For the text-containing cell, return its midpoint in (X, Y) coordinate format. 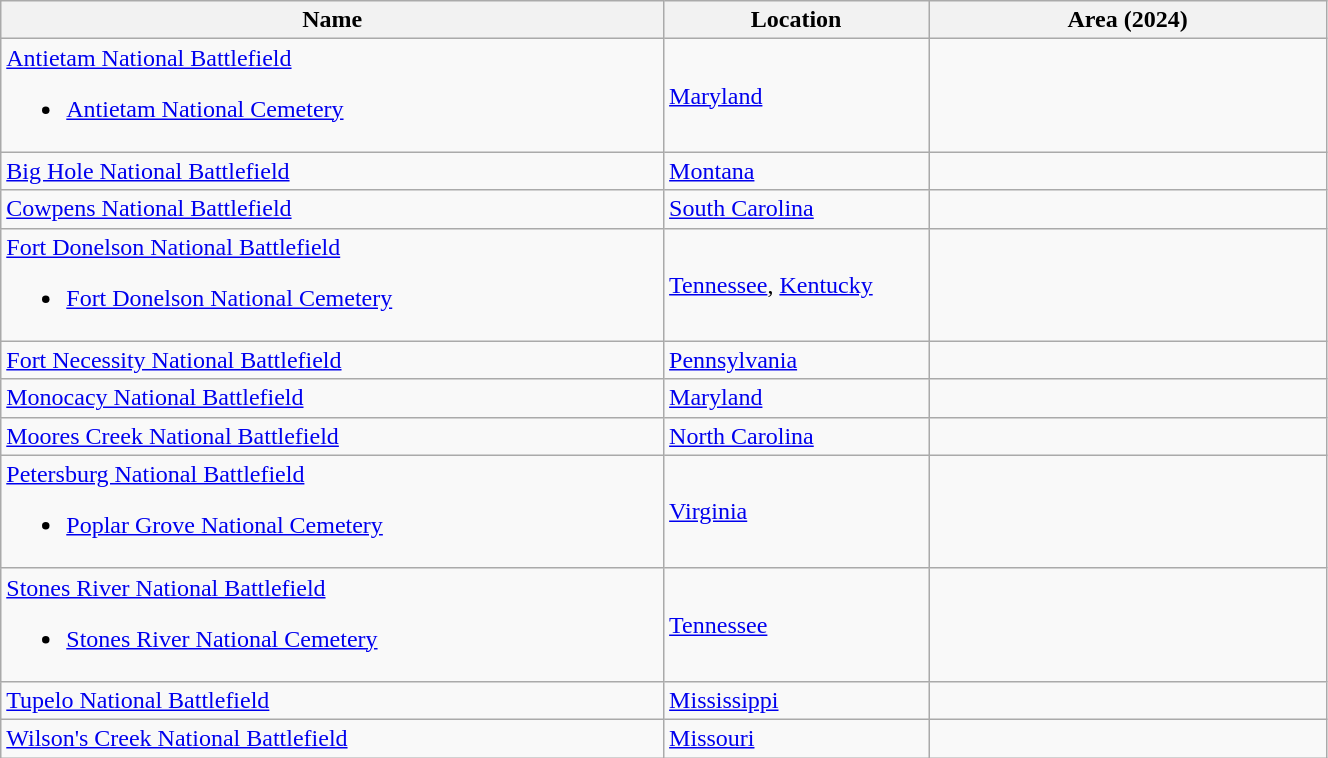
Mississippi (796, 700)
Stones River National BattlefieldStones River National Cemetery (332, 624)
Fort Necessity National Battlefield (332, 360)
Missouri (796, 738)
Monocacy National Battlefield (332, 398)
Location (796, 20)
Cowpens National Battlefield (332, 209)
Tennessee (796, 624)
Virginia (796, 512)
South Carolina (796, 209)
Name (332, 20)
Tupelo National Battlefield (332, 700)
Wilson's Creek National Battlefield (332, 738)
Moores Creek National Battlefield (332, 436)
Tennessee, Kentucky (796, 284)
Montana (796, 171)
Pennsylvania (796, 360)
North Carolina (796, 436)
Fort Donelson National BattlefieldFort Donelson National Cemetery (332, 284)
Antietam National BattlefieldAntietam National Cemetery (332, 96)
Petersburg National BattlefieldPoplar Grove National Cemetery (332, 512)
Area (2024) (1128, 20)
Big Hole National Battlefield (332, 171)
